Capture the cell that displays the provided text and extract its (X, Y) central coordinate. 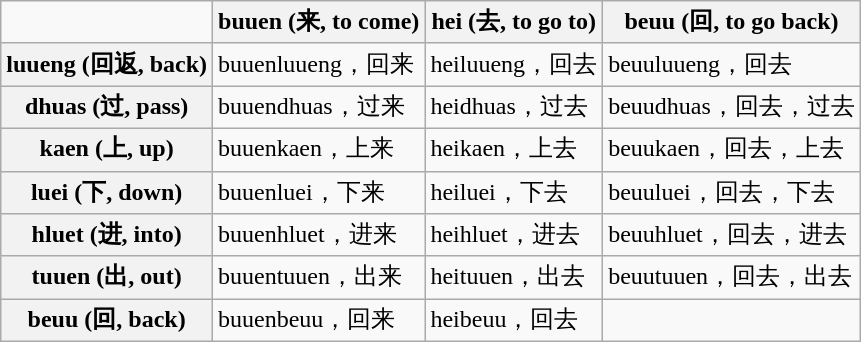
luei (下, down) (107, 192)
heidhuas，过去 (514, 108)
buuenhluet，进来 (319, 236)
kaen (上, up) (107, 150)
beuu (回, to go back) (732, 22)
heiluei，下去 (514, 192)
heiluueng，回去 (514, 64)
heibeuu，回去 (514, 320)
beuudhuas，回去，过去 (732, 108)
heituuen，出去 (514, 278)
heikaen，上去 (514, 150)
beuuhluet，回去，进去 (732, 236)
beuutuuen，回去，出去 (732, 278)
hluet (进, into) (107, 236)
buuen (来, to come) (319, 22)
buuenluei，下来 (319, 192)
buuenbeuu，回来 (319, 320)
buuenkaen，上来 (319, 150)
beuukaen，回去，上去 (732, 150)
buuentuuen，出来 (319, 278)
buuenluueng，回来 (319, 64)
luueng (回返, back) (107, 64)
dhuas (过, pass) (107, 108)
heihluet，进去 (514, 236)
beuuluei，回去，下去 (732, 192)
beuu (回, back) (107, 320)
buuendhuas，过来 (319, 108)
hei (去, to go to) (514, 22)
beuuluueng，回去 (732, 64)
tuuen (出, out) (107, 278)
